Locate the cell with the specified text and output its (X, Y) center coordinate. 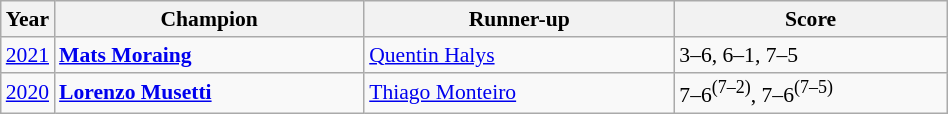
Score (810, 19)
Lorenzo Musetti (209, 92)
Champion (209, 19)
2020 (28, 92)
2021 (28, 55)
Thiago Monteiro (519, 92)
7–6(7–2), 7–6(7–5) (810, 92)
Quentin Halys (519, 55)
Mats Moraing (209, 55)
Year (28, 19)
Runner-up (519, 19)
3–6, 6–1, 7–5 (810, 55)
